Scan for the cell matching the given text and deliver its (x, y) coordinate at center. 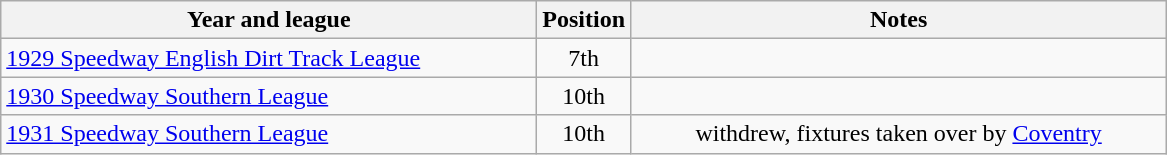
1930 Speedway Southern League (269, 96)
1929 Speedway English Dirt Track League (269, 58)
1931 Speedway Southern League (269, 134)
Position (584, 20)
Notes (899, 20)
7th (584, 58)
Year and league (269, 20)
withdrew, fixtures taken over by Coventry (899, 134)
